Scan for the cell matching the given text and deliver its (X, Y) coordinate at center. 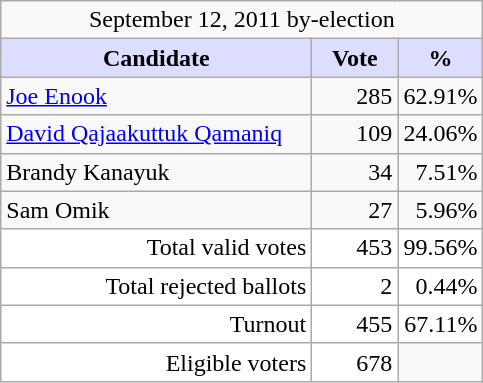
David Qajaakuttuk Qamaniq (156, 134)
678 (355, 362)
2 (355, 286)
Total valid votes (156, 248)
Turnout (156, 324)
62.91% (440, 96)
99.56% (440, 248)
285 (355, 96)
24.06% (440, 134)
Sam Omik (156, 210)
67.11% (440, 324)
109 (355, 134)
September 12, 2011 by-election (242, 20)
Candidate (156, 58)
27 (355, 210)
Total rejected ballots (156, 286)
453 (355, 248)
Vote (355, 58)
455 (355, 324)
Brandy Kanayuk (156, 172)
Eligible voters (156, 362)
Joe Enook (156, 96)
5.96% (440, 210)
7.51% (440, 172)
34 (355, 172)
% (440, 58)
0.44% (440, 286)
